Scan for the cell matching the given text and deliver its [x, y] coordinate at center. 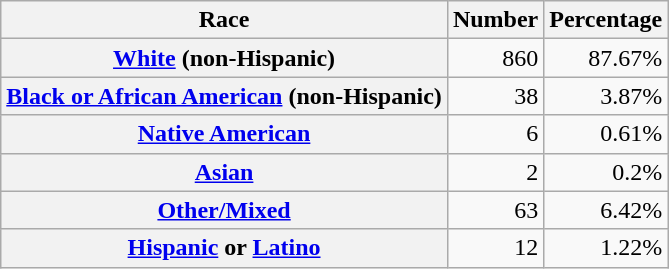
12 [495, 248]
Percentage [606, 20]
87.67% [606, 58]
6.42% [606, 210]
0.2% [606, 172]
Race [224, 20]
6 [495, 134]
3.87% [606, 96]
Black or African American (non-Hispanic) [224, 96]
1.22% [606, 248]
38 [495, 96]
Asian [224, 172]
White (non-Hispanic) [224, 58]
Other/Mixed [224, 210]
Number [495, 20]
2 [495, 172]
Native American [224, 134]
0.61% [606, 134]
Hispanic or Latino [224, 248]
860 [495, 58]
63 [495, 210]
